Return [x, y] of the center of cell containing provided text 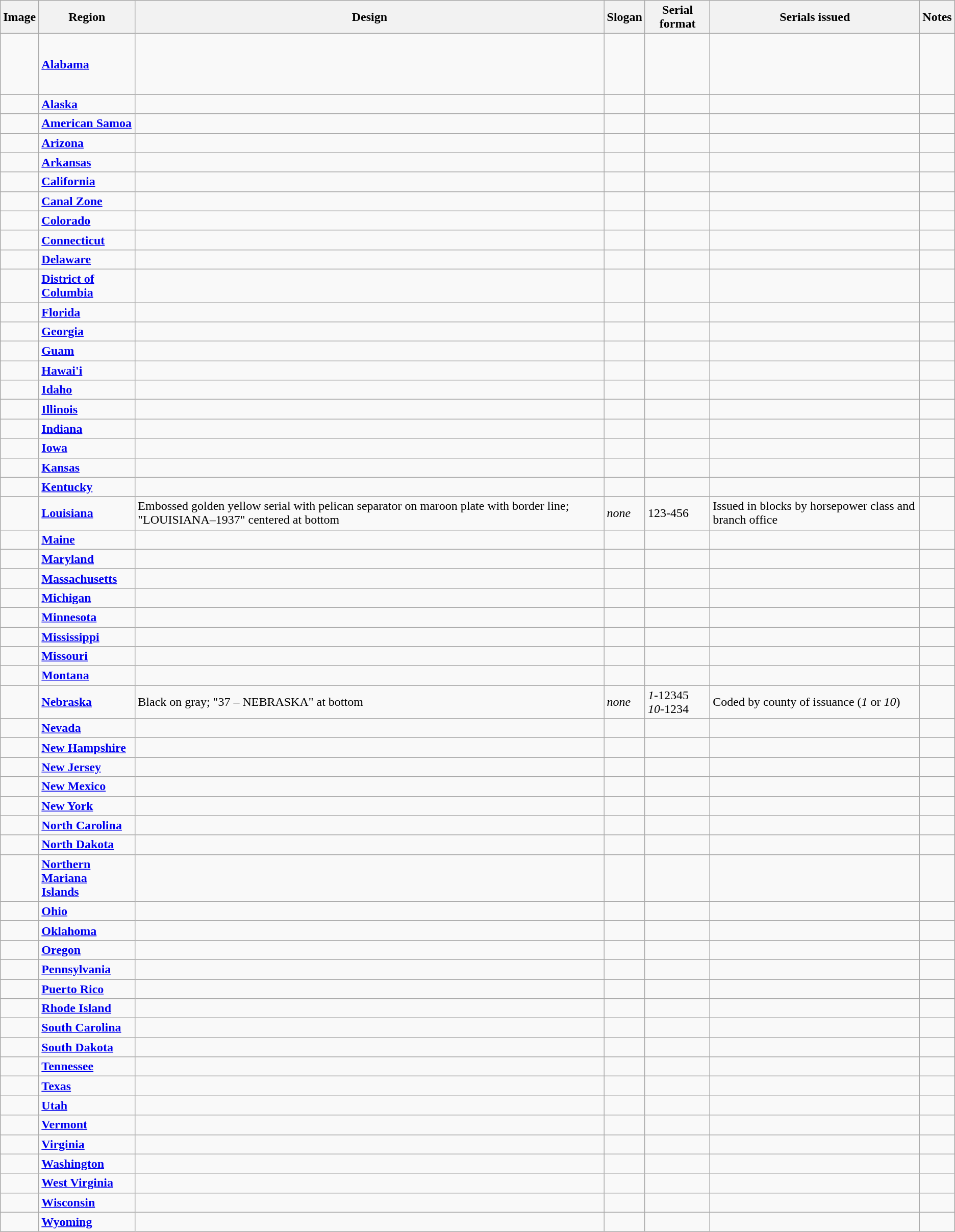
New Jersey [87, 767]
Indiana [87, 429]
Design [369, 17]
Issued in blocks by horsepower class and branch office [815, 513]
American Samoa [87, 124]
Colorado [87, 220]
District ofColumbia [87, 286]
Wyoming [87, 1222]
North Carolina [87, 825]
Notes [937, 17]
South Dakota [87, 1047]
Region [87, 17]
Nebraska [87, 702]
Pennsylvania [87, 969]
Georgia [87, 332]
Texas [87, 1086]
South Carolina [87, 1028]
Maine [87, 539]
Arizona [87, 143]
North Dakota [87, 845]
Guam [87, 351]
West Virginia [87, 1183]
Nevada [87, 728]
Connecticut [87, 240]
Illinois [87, 409]
1-1234510-1234 [677, 702]
Washington [87, 1164]
Maryland [87, 559]
Delaware [87, 259]
Oregon [87, 950]
Louisiana [87, 513]
Michigan [87, 598]
Serial format [677, 17]
Kansas [87, 467]
Vermont [87, 1125]
Serials issued [815, 17]
Image [19, 17]
Puerto Rico [87, 989]
Slogan [624, 17]
Idaho [87, 390]
Tennessee [87, 1067]
Wisconsin [87, 1202]
Ohio [87, 911]
Iowa [87, 448]
Hawai'i [87, 371]
California [87, 182]
123-456 [677, 513]
Oklahoma [87, 930]
Utah [87, 1105]
Montana [87, 676]
Rhode Island [87, 1008]
Florida [87, 312]
Arkansas [87, 162]
New Hampshire [87, 748]
New York [87, 806]
Black on gray; "37 – NEBRASKA" at bottom [369, 702]
Northern Mariana Islands [87, 878]
Kentucky [87, 487]
Embossed golden yellow serial with pelican separator on maroon plate with border line; "LOUISIANA–1937" centered at bottom [369, 513]
Virginia [87, 1144]
New Mexico [87, 786]
Minnesota [87, 617]
Massachusetts [87, 578]
Canal Zone [87, 201]
Mississippi [87, 636]
Alabama [87, 64]
Alaska [87, 104]
Missouri [87, 656]
Coded by county of issuance (1 or 10) [815, 702]
